For the text-containing cell, return its midpoint in [X, Y] coordinate format. 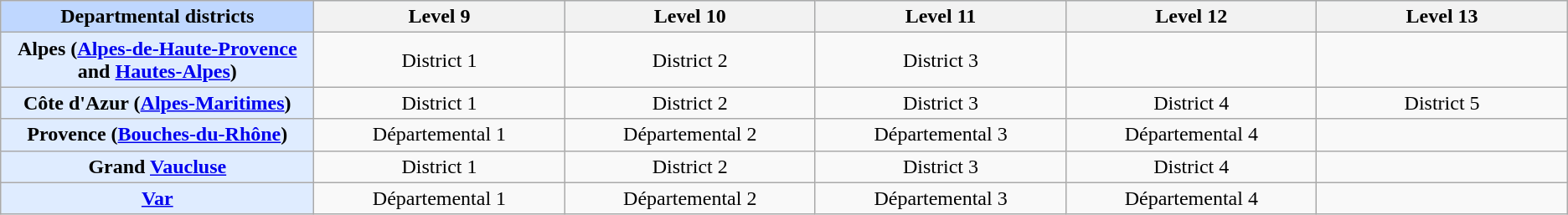
Level 12 [1191, 17]
Level 10 [690, 17]
Provence (Bouches-du-Rhône) [157, 135]
Level 13 [1442, 17]
Côte d'Azur (Alpes-Maritimes) [157, 103]
District 5 [1442, 103]
Var [157, 198]
Level 11 [940, 17]
Alpes (Alpes-de-Haute-Provence and Hautes-Alpes) [157, 60]
Departmental districts [157, 17]
Level 9 [439, 17]
Grand Vaucluse [157, 166]
